For the text-containing cell, return its midpoint in (x, y) coordinate format. 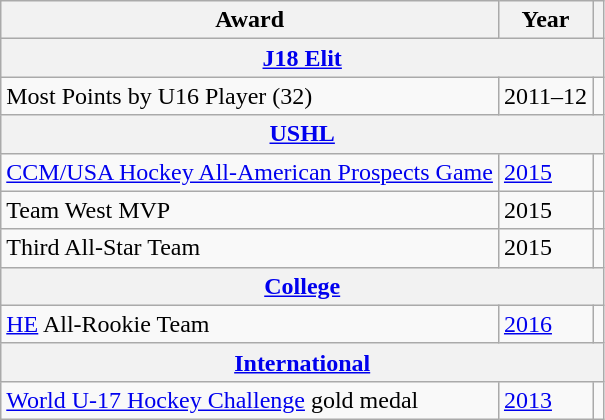
2011–12 (545, 96)
International (302, 362)
Award (250, 20)
World U-17 Hockey Challenge gold medal (250, 400)
Year (545, 20)
Team West MVP (250, 210)
HE All-Rookie Team (250, 324)
USHL (302, 134)
CCM/USA Hockey All-American Prospects Game (250, 172)
2016 (545, 324)
J18 Elit (302, 58)
2013 (545, 400)
Third All-Star Team (250, 248)
College (302, 286)
Most Points by U16 Player (32) (250, 96)
